Return the [X, Y] coordinate for the center point of the cell that contains the specified text.  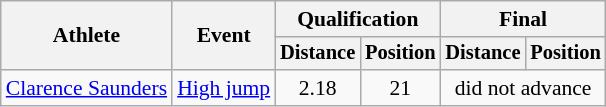
Final [522, 19]
Athlete [86, 36]
21 [400, 88]
2.18 [318, 88]
Clarence Saunders [86, 88]
Qualification [358, 19]
Event [224, 36]
did not advance [522, 88]
High jump [224, 88]
